From the cell containing the given text, extract its center point as [X, Y] coordinate. 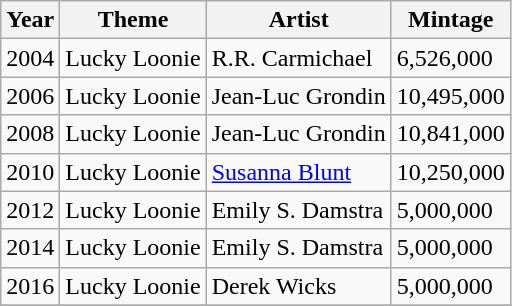
2012 [30, 210]
10,250,000 [450, 172]
Year [30, 20]
10,495,000 [450, 96]
10,841,000 [450, 134]
2004 [30, 58]
2014 [30, 248]
Susanna Blunt [298, 172]
Derek Wicks [298, 286]
R.R. Carmichael [298, 58]
6,526,000 [450, 58]
2010 [30, 172]
Mintage [450, 20]
2006 [30, 96]
2008 [30, 134]
Artist [298, 20]
Theme [133, 20]
2016 [30, 286]
